Capture the cell that displays the provided text and extract its (x, y) central coordinate. 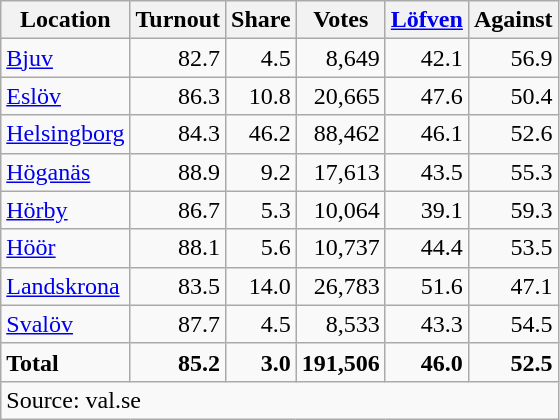
87.7 (178, 324)
14.0 (262, 286)
47.1 (513, 286)
46.2 (262, 134)
20,665 (340, 96)
Source: val.se (280, 400)
Votes (340, 20)
50.4 (513, 96)
Hörby (66, 210)
82.7 (178, 58)
Höganäs (66, 172)
10,737 (340, 248)
Share (262, 20)
43.3 (426, 324)
55.3 (513, 172)
88.1 (178, 248)
46.1 (426, 134)
Total (66, 362)
8,533 (340, 324)
39.1 (426, 210)
51.6 (426, 286)
3.0 (262, 362)
84.3 (178, 134)
26,783 (340, 286)
Höör (66, 248)
5.3 (262, 210)
88.9 (178, 172)
10,064 (340, 210)
83.5 (178, 286)
Helsingborg (66, 134)
8,649 (340, 58)
43.5 (426, 172)
44.4 (426, 248)
52.6 (513, 134)
47.6 (426, 96)
86.7 (178, 210)
Turnout (178, 20)
Landskrona (66, 286)
5.6 (262, 248)
10.8 (262, 96)
53.5 (513, 248)
Löfven (426, 20)
9.2 (262, 172)
46.0 (426, 362)
59.3 (513, 210)
56.9 (513, 58)
Svalöv (66, 324)
54.5 (513, 324)
17,613 (340, 172)
191,506 (340, 362)
Bjuv (66, 58)
Location (66, 20)
88,462 (340, 134)
52.5 (513, 362)
85.2 (178, 362)
86.3 (178, 96)
Against (513, 20)
Eslöv (66, 96)
42.1 (426, 58)
